Return [x, y] of the center of cell containing provided text 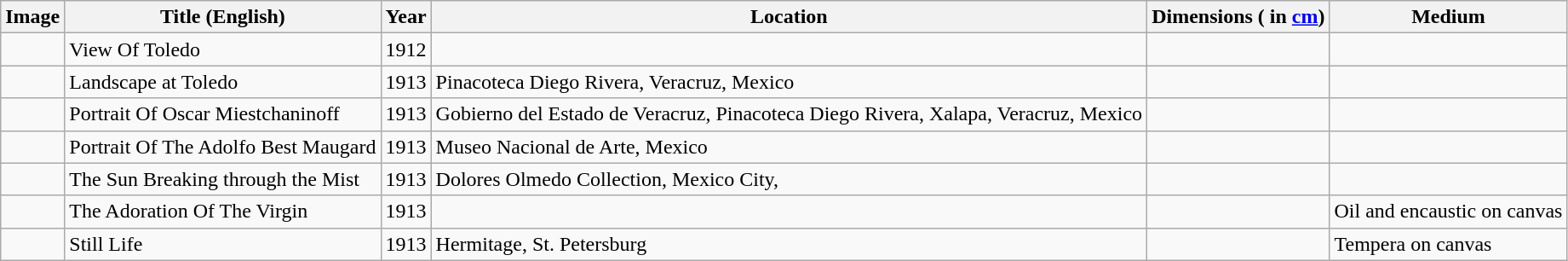
Dimensions ( in cm) [1238, 17]
Pinacoteca Diego Rivera, Veracruz, Mexico [789, 82]
Portrait Of The Adolfo Best Maugard [223, 147]
Tempera on canvas [1448, 244]
Dolores Olmedo Collection, Mexico City, [789, 179]
Museo Nacional de Arte, Mexico [789, 147]
Landscape at Toledo [223, 82]
View Of Toledo [223, 49]
The Sun Breaking through the Mist [223, 179]
The Adoration Of The Virgin [223, 212]
Gobierno del Estado de Veracruz, Pinacoteca Diego Rivera, Xalapa, Veracruz, Mexico [789, 114]
Title (English) [223, 17]
Still Life [223, 244]
Year [405, 17]
Hermitage, St. Petersburg [789, 244]
1912 [405, 49]
Oil and encaustic on canvas [1448, 212]
Location [789, 17]
Image [32, 17]
Medium [1448, 17]
Portrait Of Oscar Miestchaninoff [223, 114]
